Pinpoint the cell where the given text exists, returning its [X, Y] midpoint coordinate. 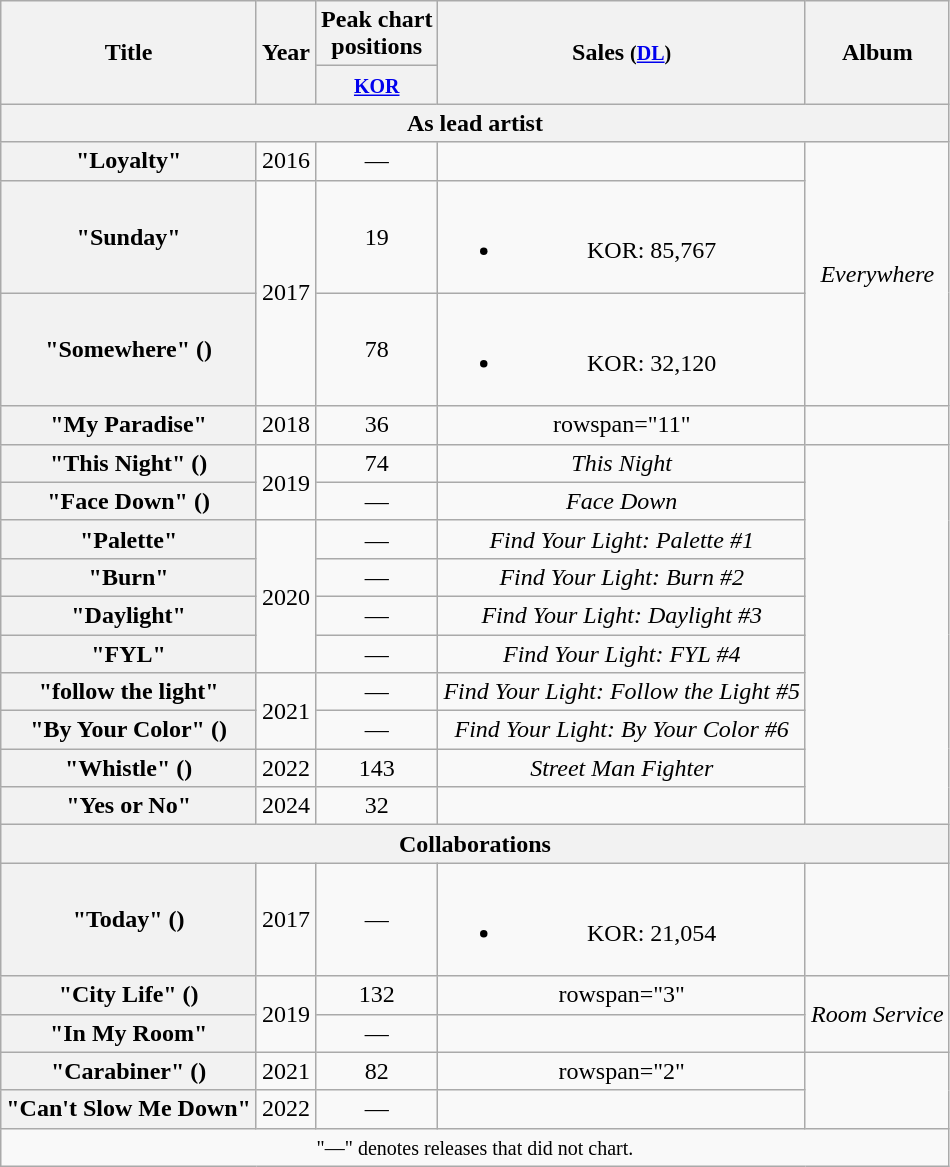
"Burn" [129, 577]
"Can't Slow Me Down" [129, 1109]
"By Your Color" () [129, 730]
KOR: 85,767 [622, 236]
Find Your Light: FYL #4 [622, 653]
Street Man Fighter [622, 768]
82 [377, 1071]
132 [377, 995]
78 [377, 350]
rowspan="3" [622, 995]
2018 [286, 425]
Find Your Light: By Your Color #6 [622, 730]
rowspan="2" [622, 1071]
2020 [286, 596]
"This Night" () [129, 463]
"My Paradise" [129, 425]
"Carabiner" () [129, 1071]
"Sunday" [129, 236]
"Face Down" () [129, 501]
Album [877, 52]
"Daylight" [129, 615]
Everywhere [877, 274]
rowspan="11" [622, 425]
"In My Room" [129, 1033]
"City Life" () [129, 995]
Find Your Light: Daylight #3 [622, 615]
"Palette" [129, 539]
19 [377, 236]
"Yes or No" [129, 806]
"Loyalty" [129, 161]
Room Service [877, 1014]
74 [377, 463]
KOR: 21,054 [622, 920]
As lead artist [475, 123]
"FYL" [129, 653]
143 [377, 768]
Peak chart positions [377, 34]
Collaborations [475, 844]
36 [377, 425]
Face Down [622, 501]
"Whistle" () [129, 768]
"follow the light" [129, 692]
Year [286, 52]
2016 [286, 161]
KOR: 32,120 [622, 350]
Find Your Light: Palette #1 [622, 539]
"—" denotes releases that did not chart. [475, 1147]
KOR [377, 85]
Sales (DL) [622, 52]
Title [129, 52]
2024 [286, 806]
This Night [622, 463]
32 [377, 806]
"Somewhere" () [129, 350]
Find Your Light: Follow the Light #5 [622, 692]
"Today" () [129, 920]
Find Your Light: Burn #2 [622, 577]
